Search for the cell housing the specified text and yield its [X, Y] center coordinate. 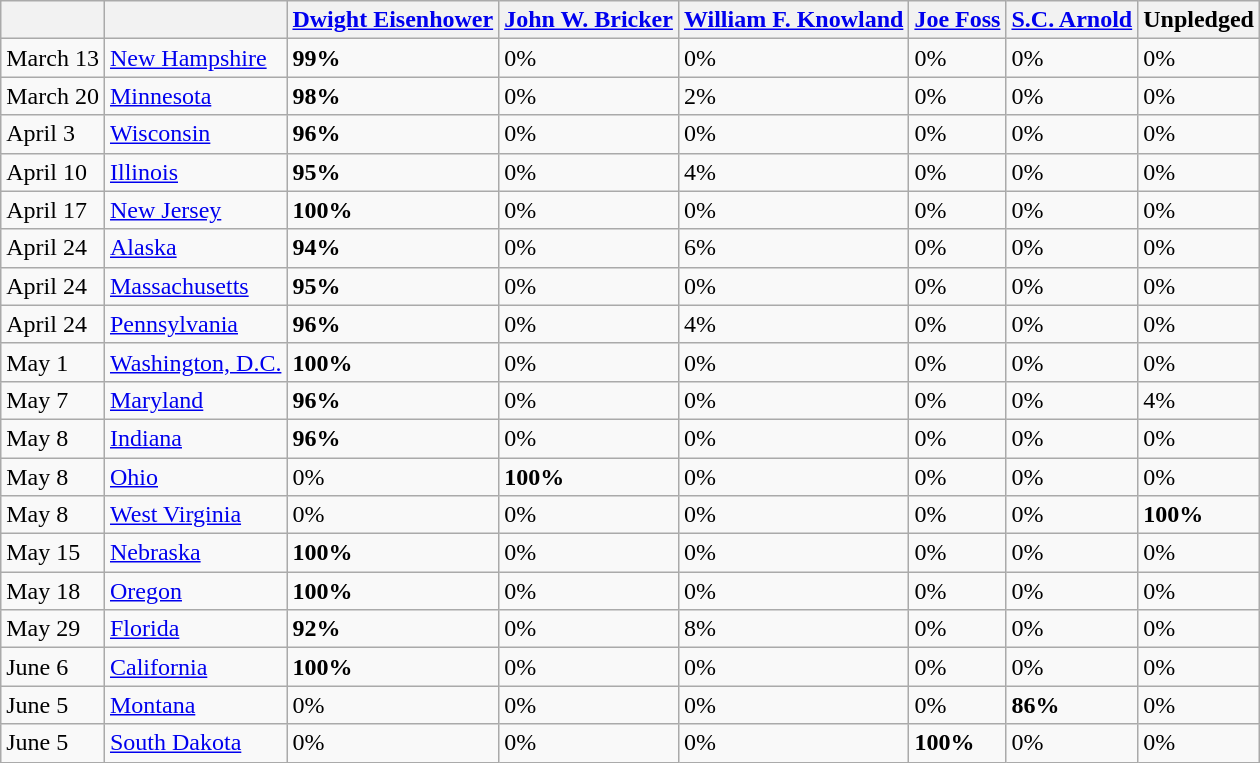
99% [393, 58]
June 6 [53, 667]
92% [393, 629]
Unpledged [1199, 20]
8% [793, 629]
March 20 [53, 96]
98% [393, 96]
6% [793, 248]
John W. Bricker [589, 20]
Wisconsin [195, 134]
April 17 [53, 210]
William F. Knowland [793, 20]
Massachusetts [195, 286]
New Jersey [195, 210]
86% [1072, 705]
Florida [195, 629]
Alaska [195, 248]
Oregon [195, 591]
Dwight Eisenhower [393, 20]
Maryland [195, 400]
94% [393, 248]
Montana [195, 705]
South Dakota [195, 743]
Pennsylvania [195, 324]
S.C. Arnold [1072, 20]
May 29 [53, 629]
Indiana [195, 438]
May 7 [53, 400]
May 15 [53, 553]
March 13 [53, 58]
Minnesota [195, 96]
Illinois [195, 172]
Ohio [195, 477]
May 18 [53, 591]
California [195, 667]
Washington, D.C. [195, 362]
April 10 [53, 172]
Nebraska [195, 553]
May 1 [53, 362]
2% [793, 96]
New Hampshire [195, 58]
April 3 [53, 134]
West Virginia [195, 515]
Joe Foss [958, 20]
